Locate the cell with the specified text and output its [X, Y] center coordinate. 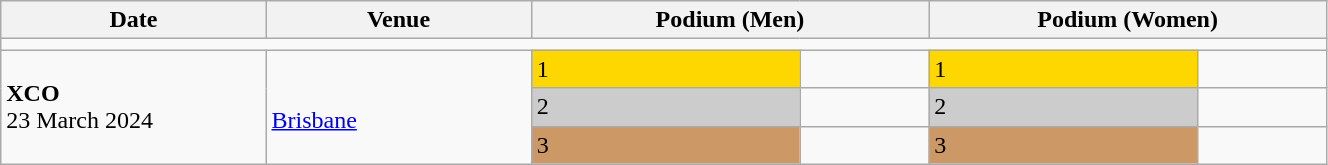
Podium (Women) [1128, 20]
Podium (Men) [730, 20]
Venue [398, 20]
Date [134, 20]
Brisbane [398, 107]
XCO 23 March 2024 [134, 107]
